Determine the [x, y] coordinate at the center of the cell enclosing the given text.  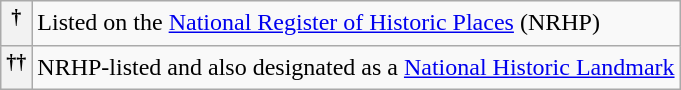
NRHP-listed and also designated as a National Historic Landmark [356, 68]
Listed on the National Register of Historic Places (NRHP) [356, 24]
†† [16, 68]
† [16, 24]
